Extract the [x, y] coordinate from the center of the cell holding the provided text.  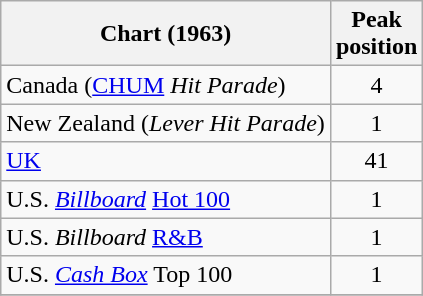
Peakposition [376, 34]
Chart (1963) [166, 34]
U.S. Cash Box Top 100 [166, 275]
New Zealand (Lever Hit Parade) [166, 123]
Canada (CHUM Hit Parade) [166, 85]
4 [376, 85]
U.S. Billboard Hot 100 [166, 199]
U.S. Billboard R&B [166, 237]
UK [166, 161]
41 [376, 161]
